Scan for the cell matching the given text and deliver its (x, y) coordinate at center. 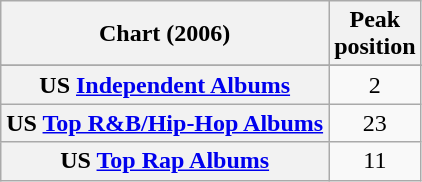
US Top Rap Albums (165, 161)
23 (375, 123)
US Top R&B/Hip-Hop Albums (165, 123)
11 (375, 161)
2 (375, 85)
Peakposition (375, 34)
US Independent Albums (165, 85)
Chart (2006) (165, 34)
